Capture the cell that displays the provided text and extract its [x, y] central coordinate. 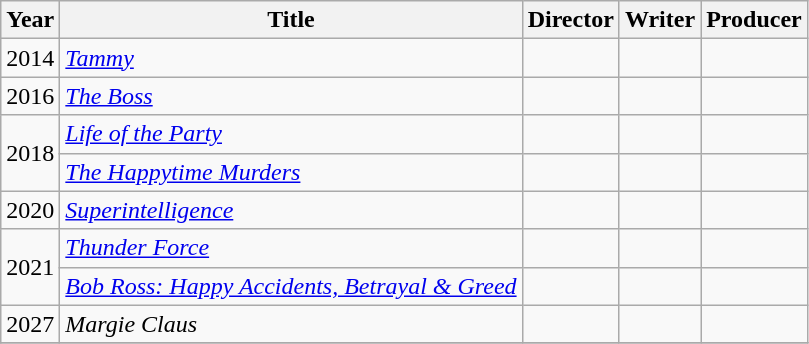
Director [570, 20]
Bob Ross: Happy Accidents, Betrayal & Greed [291, 286]
2016 [30, 96]
2021 [30, 267]
Tammy [291, 58]
The Boss [291, 96]
Thunder Force [291, 248]
Superintelligence [291, 210]
Title [291, 20]
Writer [660, 20]
Life of the Party [291, 134]
Margie Claus [291, 324]
The Happytime Murders [291, 172]
Year [30, 20]
2018 [30, 153]
2027 [30, 324]
2020 [30, 210]
Producer [754, 20]
2014 [30, 58]
